For the text-containing cell, return its midpoint in [x, y] coordinate format. 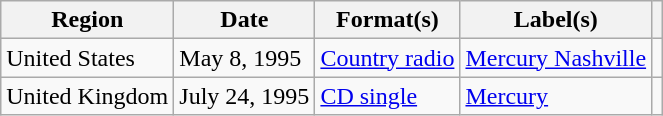
July 24, 1995 [244, 96]
United States [88, 58]
Country radio [388, 58]
Date [244, 20]
CD single [388, 96]
Label(s) [556, 20]
United Kingdom [88, 96]
Mercury Nashville [556, 58]
Format(s) [388, 20]
May 8, 1995 [244, 58]
Region [88, 20]
Mercury [556, 96]
